Find where the given text appears and provide that cell's center as [X, Y] coordinate. 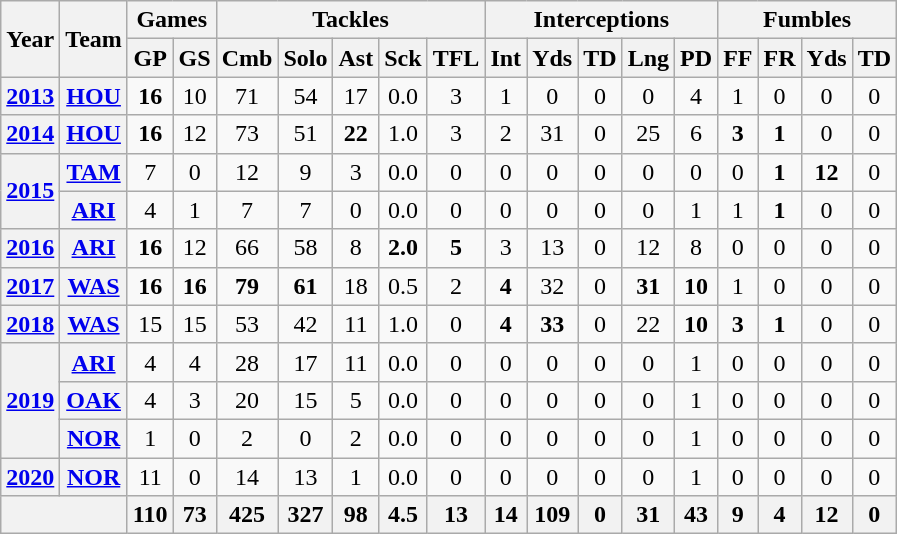
OAK [94, 400]
79 [247, 286]
TAM [94, 172]
71 [247, 96]
28 [247, 362]
2016 [30, 248]
25 [648, 134]
2020 [30, 477]
4.5 [403, 515]
32 [552, 286]
61 [306, 286]
2014 [30, 134]
327 [306, 515]
GP [150, 58]
PD [696, 58]
51 [306, 134]
58 [306, 248]
Lng [648, 58]
42 [306, 324]
2013 [30, 96]
FF [738, 58]
2019 [30, 400]
Int [506, 58]
18 [356, 286]
Year [30, 39]
2017 [30, 286]
33 [552, 324]
FR [780, 58]
TFL [456, 58]
43 [696, 515]
Team [94, 39]
2015 [30, 191]
110 [150, 515]
0.5 [403, 286]
425 [247, 515]
Solo [306, 58]
53 [247, 324]
98 [356, 515]
2.0 [403, 248]
Tackles [350, 20]
Interceptions [602, 20]
66 [247, 248]
109 [552, 515]
Cmb [247, 58]
Sck [403, 58]
Fumbles [808, 20]
6 [696, 134]
20 [247, 400]
Ast [356, 58]
Games [172, 20]
54 [306, 96]
2018 [30, 324]
GS [194, 58]
